Capture the cell that displays the provided text and extract its [X, Y] central coordinate. 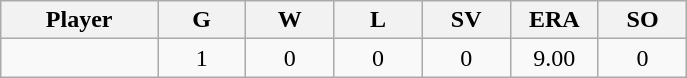
Player [80, 20]
ERA [554, 20]
1 [202, 58]
W [290, 20]
L [378, 20]
SV [466, 20]
G [202, 20]
SO [642, 20]
9.00 [554, 58]
